Find where the given text appears and provide that cell's center as (X, Y) coordinate. 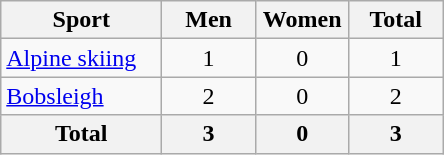
Alpine skiing (82, 58)
Sport (82, 20)
Bobsleigh (82, 96)
Men (209, 20)
Women (302, 20)
